Return the [X, Y] coordinate for the center point of the cell that contains the specified text.  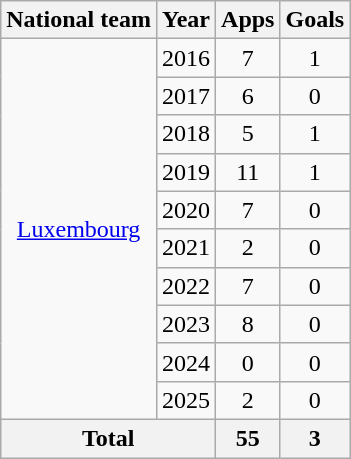
2018 [186, 134]
6 [248, 96]
Goals [315, 20]
11 [248, 172]
55 [248, 438]
2022 [186, 286]
National team [79, 20]
2021 [186, 248]
Year [186, 20]
2025 [186, 400]
Luxembourg [79, 230]
2016 [186, 58]
5 [248, 134]
2019 [186, 172]
3 [315, 438]
Apps [248, 20]
2020 [186, 210]
8 [248, 324]
Total [108, 438]
2017 [186, 96]
2024 [186, 362]
2023 [186, 324]
